Capture the cell that displays the provided text and extract its [X, Y] central coordinate. 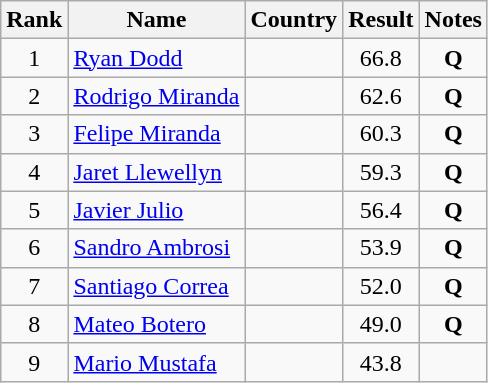
2 [34, 96]
Jaret Llewellyn [156, 172]
Rank [34, 20]
62.6 [381, 96]
Country [294, 20]
1 [34, 58]
Sandro Ambrosi [156, 248]
43.8 [381, 362]
56.4 [381, 210]
60.3 [381, 134]
Name [156, 20]
6 [34, 248]
Mario Mustafa [156, 362]
66.8 [381, 58]
7 [34, 286]
Santiago Correa [156, 286]
59.3 [381, 172]
3 [34, 134]
Result [381, 20]
53.9 [381, 248]
Javier Julio [156, 210]
Ryan Dodd [156, 58]
Notes [453, 20]
52.0 [381, 286]
Mateo Botero [156, 324]
Felipe Miranda [156, 134]
8 [34, 324]
Rodrigo Miranda [156, 96]
4 [34, 172]
49.0 [381, 324]
9 [34, 362]
5 [34, 210]
